Return the [X, Y] coordinate for the center point of the cell that contains the specified text.  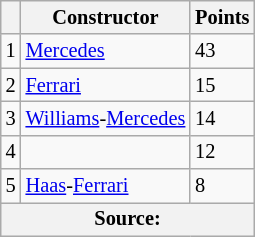
Source: [128, 219]
Williams-Mercedes [106, 118]
5 [11, 186]
Ferrari [106, 85]
2 [11, 85]
4 [11, 152]
Mercedes [106, 51]
Haas-Ferrari [106, 186]
43 [222, 51]
14 [222, 118]
12 [222, 152]
1 [11, 51]
8 [222, 186]
15 [222, 85]
Constructor [106, 17]
Points [222, 17]
3 [11, 118]
